Scan for the cell matching the given text and deliver its [X, Y] coordinate at center. 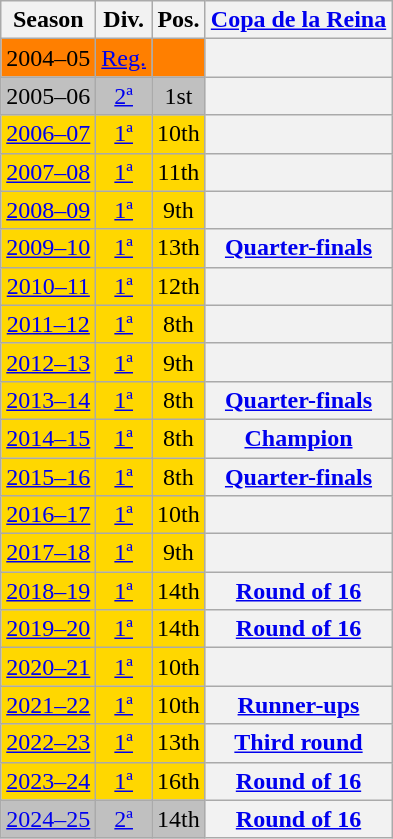
2023–24 [48, 781]
11th [179, 172]
Season [48, 20]
2012–13 [48, 362]
Third round [298, 743]
2024–25 [48, 819]
2020–21 [48, 667]
1st [179, 96]
2017–18 [48, 553]
2004–05 [48, 58]
2022–23 [48, 743]
Div. [124, 20]
2015–16 [48, 477]
2008–09 [48, 210]
12th [179, 286]
2016–17 [48, 515]
Copa de la Reina [298, 20]
2011–12 [48, 324]
Pos. [179, 20]
16th [179, 781]
2014–15 [48, 438]
2021–22 [48, 705]
2013–14 [48, 400]
Champion [298, 438]
2009–10 [48, 248]
2019–20 [48, 629]
2010–11 [48, 286]
Runner-ups [298, 705]
2007–08 [48, 172]
Reg. [124, 58]
2018–19 [48, 591]
2006–07 [48, 134]
2005–06 [48, 96]
